Find where the given text appears and provide that cell's center as [X, Y] coordinate. 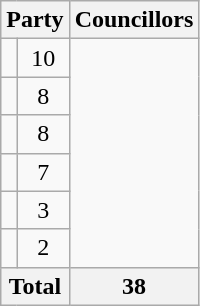
Total [35, 286]
10 [43, 58]
3 [43, 210]
Party [35, 20]
7 [43, 172]
Councillors [134, 20]
38 [134, 286]
2 [43, 248]
